For the text-containing cell, return its midpoint in [x, y] coordinate format. 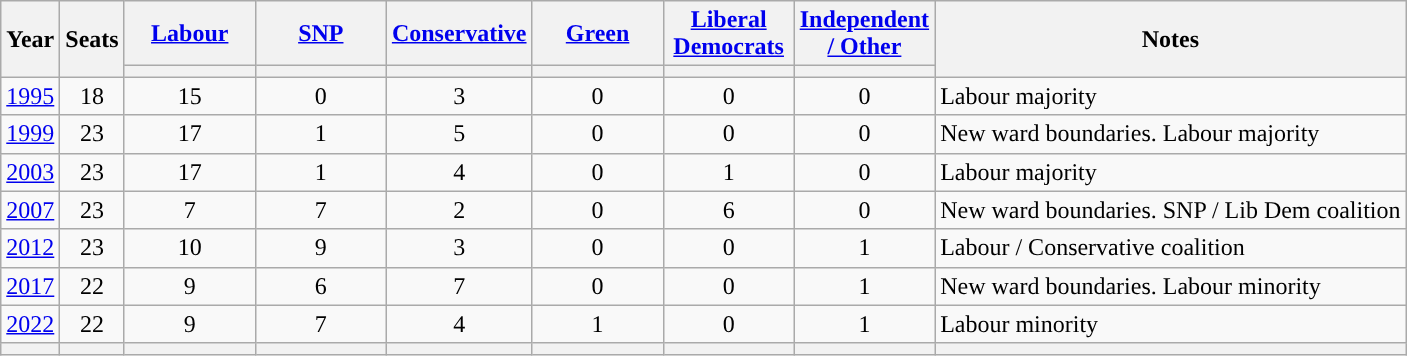
10 [190, 248]
Independent / Other [864, 34]
Labour / Conservative coalition [1170, 248]
2017 [30, 286]
2022 [30, 324]
5 [459, 134]
SNP [320, 34]
1999 [30, 134]
2007 [30, 210]
2 [459, 210]
Notes [1170, 39]
Labour minority [1170, 324]
Conservative [459, 34]
Year [30, 39]
Labour [190, 34]
Green [598, 34]
Liberal Democrats [728, 34]
1995 [30, 96]
15 [190, 96]
2012 [30, 248]
New ward boundaries. Labour minority [1170, 286]
18 [92, 96]
2003 [30, 172]
New ward boundaries. SNP / Lib Dem coalition [1170, 210]
Seats [92, 39]
New ward boundaries. Labour majority [1170, 134]
